Provide the (x, y) coordinate of the cell's center where the given text is located.  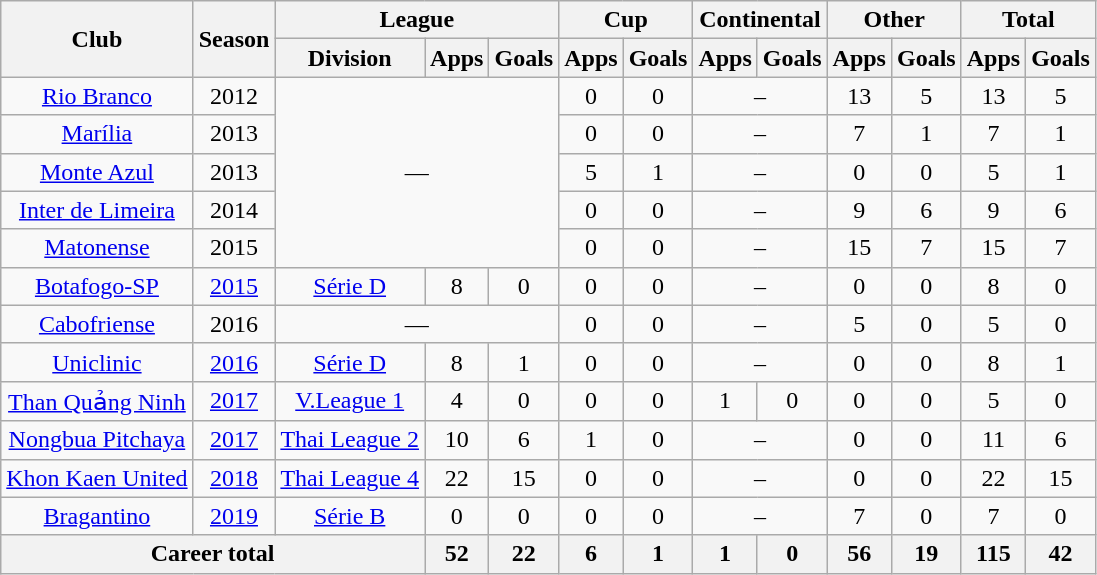
Club (97, 39)
V.League 1 (350, 401)
Marília (97, 134)
Cup (626, 20)
4 (457, 401)
Thai League 2 (350, 440)
Division (350, 58)
Matonense (97, 248)
2014 (234, 210)
Bragantino (97, 516)
115 (993, 554)
Thai League 4 (350, 478)
2012 (234, 96)
Uniclinic (97, 362)
Rio Branco (97, 96)
11 (993, 440)
Khon Kaen United (97, 478)
Série B (350, 516)
2018 (234, 478)
2019 (234, 516)
Botafogo-SP (97, 286)
56 (859, 554)
League (417, 20)
Than Quảng Ninh (97, 401)
Inter de Limeira (97, 210)
Career total (213, 554)
52 (457, 554)
Other (894, 20)
19 (926, 554)
Cabofriense (97, 324)
42 (1061, 554)
Nongbua Pitchaya (97, 440)
Monte Azul (97, 172)
Season (234, 39)
Continental (760, 20)
Total (1028, 20)
10 (457, 440)
